Provide the [X, Y] coordinate of the cell's center where the given text is located.  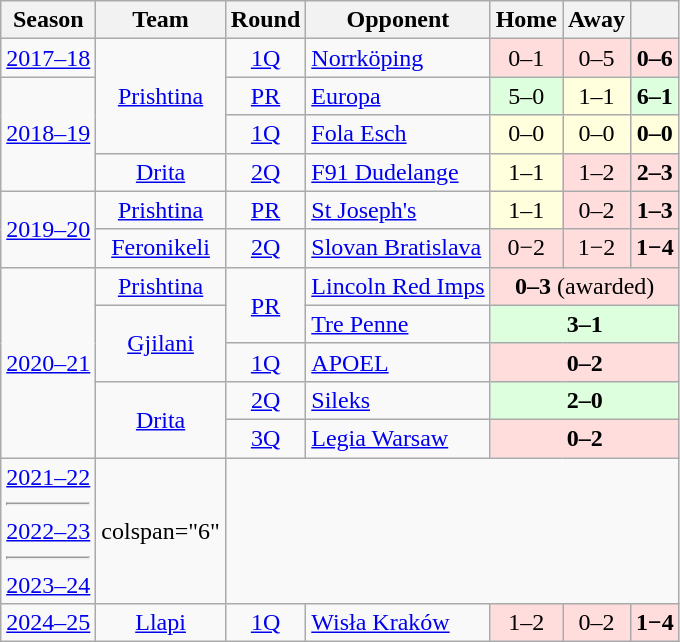
2–3 [654, 172]
1–3 [654, 210]
Legia Warsaw [398, 438]
Season [48, 20]
0–6 [654, 58]
0–5 [597, 58]
Gjilani [161, 343]
2019–20 [48, 229]
Home [526, 20]
2017–18 [48, 58]
Lincoln Red Imps [398, 286]
Europa [398, 96]
0−2 [526, 248]
Slovan Bratislava [398, 248]
Round [265, 20]
Norrköping [398, 58]
Opponent [398, 20]
colspan="6" [161, 531]
3–1 [584, 324]
2024–25 [48, 623]
F91 Dudelange [398, 172]
Tre Penne [398, 324]
Llapi [161, 623]
Sileks [398, 400]
Feronikeli [161, 248]
3Q [265, 438]
Team [161, 20]
5–0 [526, 96]
6–1 [654, 96]
0–1 [526, 58]
1−2 [597, 248]
0–3 (awarded) [584, 286]
St Joseph's [398, 210]
2021–222022–232023–24 [48, 531]
Fola Esch [398, 134]
2–0 [584, 400]
APOEL [398, 362]
2018–19 [48, 134]
2020–21 [48, 362]
Wisła Kraków [398, 623]
Away [597, 20]
